Determine the (x, y) coordinate at the center of the cell enclosing the given text.  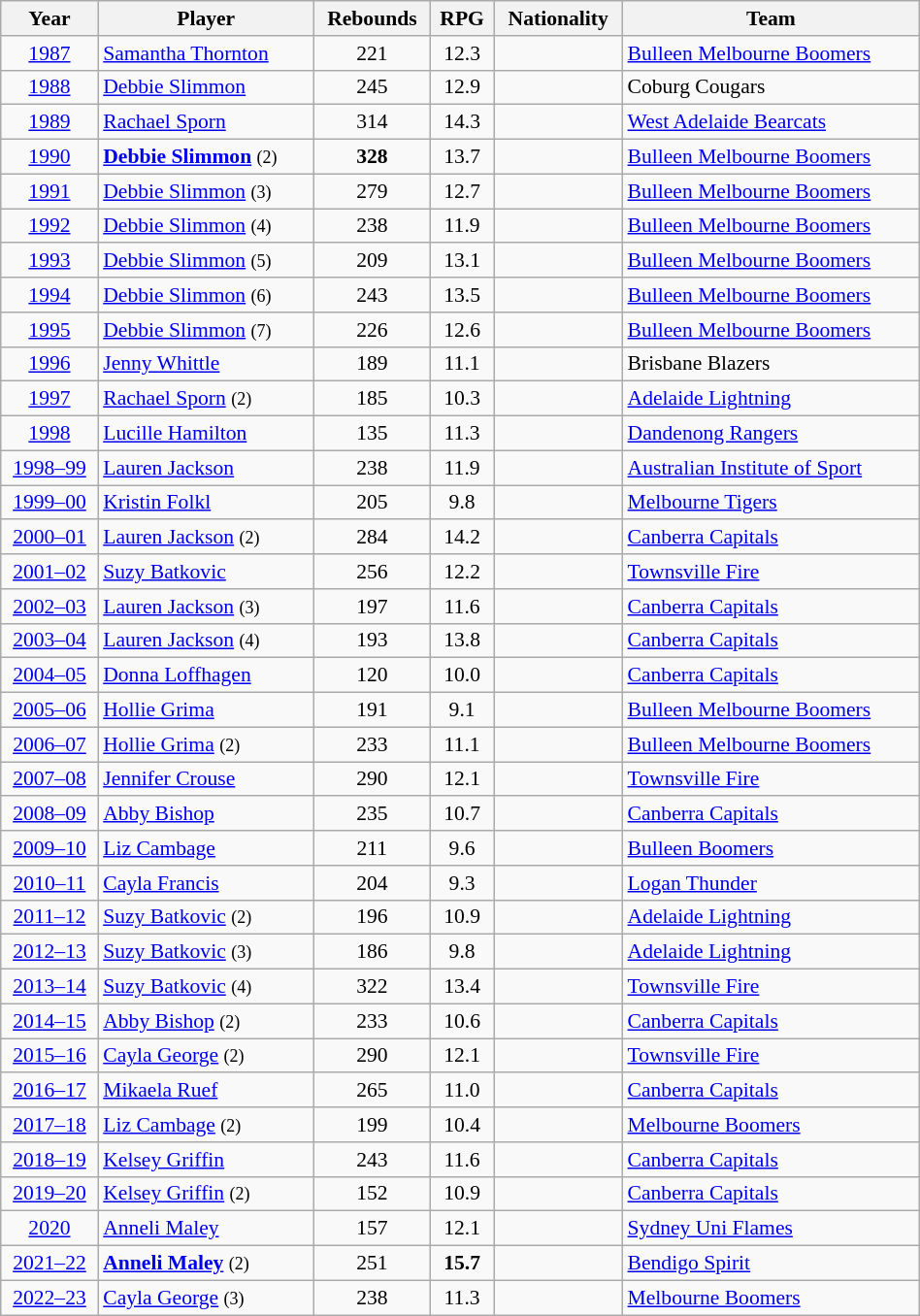
12.9 (462, 87)
10.4 (462, 1125)
265 (372, 1091)
Jennifer Crouse (206, 779)
Mikaela Ruef (206, 1091)
2021–22 (49, 1264)
Rebounds (372, 18)
2016–17 (49, 1091)
12.2 (462, 572)
12.3 (462, 53)
Brisbane Blazers (772, 364)
Kelsey Griffin (2) (206, 1194)
2002–03 (49, 607)
2011–12 (49, 917)
Sydney Uni Flames (772, 1229)
13.7 (462, 157)
Kristin Folkl (206, 503)
Rachael Sporn (2) (206, 399)
Player (206, 18)
Logan Thunder (772, 883)
Lauren Jackson (2) (206, 538)
2010–11 (49, 883)
1992 (49, 226)
2020 (49, 1229)
1997 (49, 399)
235 (372, 814)
14.2 (462, 538)
279 (372, 191)
9.1 (462, 710)
Anneli Maley (2) (206, 1264)
322 (372, 987)
2017–18 (49, 1125)
209 (372, 261)
13.8 (462, 641)
Nationality (559, 18)
245 (372, 87)
120 (372, 675)
Cayla Francis (206, 883)
204 (372, 883)
1993 (49, 261)
199 (372, 1125)
Debbie Slimmon (6) (206, 295)
RPG (462, 18)
2012–13 (49, 952)
Debbie Slimmon (3) (206, 191)
9.3 (462, 883)
Hollie Grima (206, 710)
Debbie Slimmon (2) (206, 157)
Bendigo Spirit (772, 1264)
Lucille Hamilton (206, 434)
Hollie Grima (2) (206, 744)
211 (372, 848)
Suzy Batkovic (2) (206, 917)
Suzy Batkovic (3) (206, 952)
10.3 (462, 399)
Rachael Sporn (206, 122)
157 (372, 1229)
Australian Institute of Sport (772, 468)
12.7 (462, 191)
2022–23 (49, 1298)
205 (372, 503)
Abby Bishop (206, 814)
186 (372, 952)
Liz Cambage (2) (206, 1125)
Kelsey Griffin (206, 1160)
Donna Loffhagen (206, 675)
Dandenong Rangers (772, 434)
Year (49, 18)
2001–02 (49, 572)
Cayla George (2) (206, 1056)
Suzy Batkovic (206, 572)
Abby Bishop (2) (206, 1021)
1989 (49, 122)
Lauren Jackson (4) (206, 641)
152 (372, 1194)
Melbourne Tigers (772, 503)
9.6 (462, 848)
1998–99 (49, 468)
Cayla George (3) (206, 1298)
1999–00 (49, 503)
1998 (49, 434)
2009–10 (49, 848)
1990 (49, 157)
Debbie Slimmon (5) (206, 261)
189 (372, 364)
10.0 (462, 675)
13.4 (462, 987)
221 (372, 53)
2014–15 (49, 1021)
1987 (49, 53)
1995 (49, 330)
West Adelaide Bearcats (772, 122)
1994 (49, 295)
Lauren Jackson (3) (206, 607)
Debbie Slimmon (4) (206, 226)
2006–07 (49, 744)
13.5 (462, 295)
11.0 (462, 1091)
14.3 (462, 122)
Debbie Slimmon (206, 87)
191 (372, 710)
2005–06 (49, 710)
15.7 (462, 1264)
2003–04 (49, 641)
2004–05 (49, 675)
2008–09 (49, 814)
2019–20 (49, 1194)
284 (372, 538)
226 (372, 330)
2000–01 (49, 538)
Suzy Batkovic (4) (206, 987)
Liz Cambage (206, 848)
185 (372, 399)
2007–08 (49, 779)
2015–16 (49, 1056)
Coburg Cougars (772, 87)
256 (372, 572)
193 (372, 641)
12.6 (462, 330)
251 (372, 1264)
Anneli Maley (206, 1229)
Lauren Jackson (206, 468)
Samantha Thornton (206, 53)
1988 (49, 87)
Jenny Whittle (206, 364)
2018–19 (49, 1160)
314 (372, 122)
1991 (49, 191)
135 (372, 434)
Debbie Slimmon (7) (206, 330)
10.6 (462, 1021)
328 (372, 157)
Bulleen Boomers (772, 848)
196 (372, 917)
197 (372, 607)
1996 (49, 364)
10.7 (462, 814)
2013–14 (49, 987)
Team (772, 18)
13.1 (462, 261)
